Identify which cell holds the provided text, then report its (x, y) central coordinate. 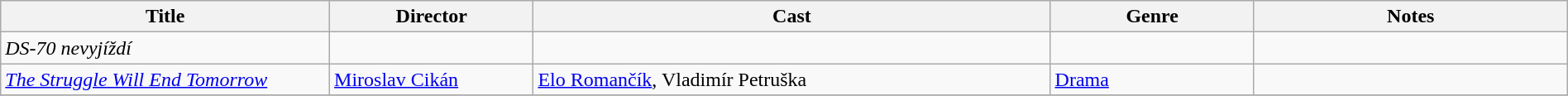
The Struggle Will End Tomorrow (165, 79)
DS-70 nevyjíždí (165, 48)
Notes (1411, 17)
Drama (1152, 79)
Elo Romančík, Vladimír Petruška (792, 79)
Director (432, 17)
Title (165, 17)
Cast (792, 17)
Miroslav Cikán (432, 79)
Genre (1152, 17)
